Search for the cell housing the specified text and yield its (x, y) center coordinate. 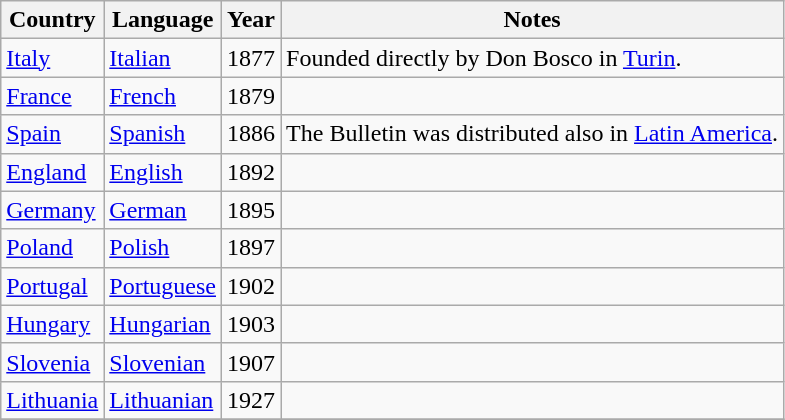
Year (252, 20)
Polish (163, 248)
Country (52, 20)
Spanish (163, 134)
1927 (252, 400)
Hungarian (163, 324)
Founded directly by Don Bosco in Turin. (532, 58)
Hungary (52, 324)
1907 (252, 362)
German (163, 210)
France (52, 96)
1892 (252, 172)
The Bulletin was distributed also in Latin America. (532, 134)
Poland (52, 248)
Portugal (52, 286)
Slovenia (52, 362)
Italian (163, 58)
1886 (252, 134)
1897 (252, 248)
French (163, 96)
Italy (52, 58)
Spain (52, 134)
Germany (52, 210)
English (163, 172)
Portuguese (163, 286)
Slovenian (163, 362)
Notes (532, 20)
1902 (252, 286)
Lithuanian (163, 400)
1877 (252, 58)
England (52, 172)
1879 (252, 96)
Lithuania (52, 400)
1903 (252, 324)
1895 (252, 210)
Language (163, 20)
